Provide the (X, Y) coordinate of the cell's center where the given text is located.  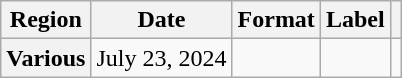
Label (355, 20)
Region (46, 20)
July 23, 2024 (162, 58)
Date (162, 20)
Various (46, 58)
Format (276, 20)
